Find where the given text appears and provide that cell's center as [X, Y] coordinate. 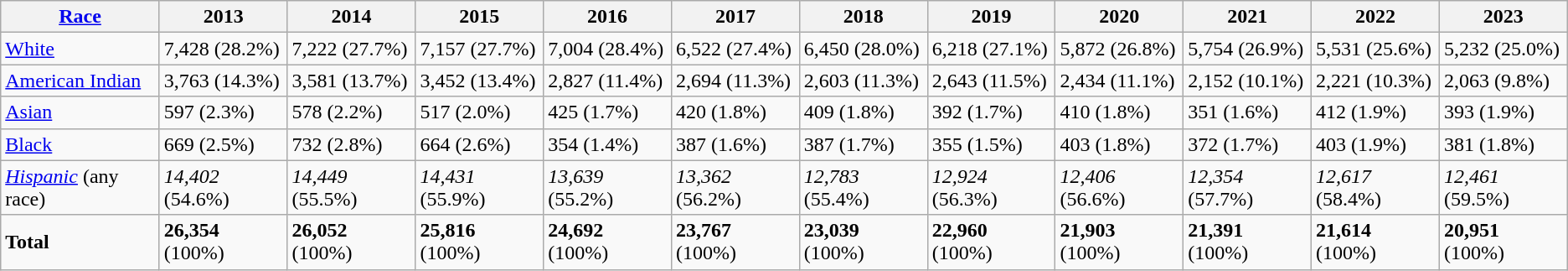
732 (2.8%) [352, 144]
409 (1.8%) [863, 112]
2,434 (11.1%) [1119, 81]
669 (2.5%) [223, 144]
3,581 (13.7%) [352, 81]
578 (2.2%) [352, 112]
2,063 (9.8%) [1503, 81]
7,004 (28.4%) [608, 49]
392 (1.7%) [992, 112]
2019 [992, 17]
410 (1.8%) [1119, 112]
Black [80, 144]
13,639 (55.2%) [608, 188]
3,763 (14.3%) [223, 81]
2,221 (10.3%) [1375, 81]
2,603 (11.3%) [863, 81]
2015 [479, 17]
2022 [1375, 17]
21,614 (100%) [1375, 242]
6,450 (28.0%) [863, 49]
14,431 (55.9%) [479, 188]
5,872 (26.8%) [1119, 49]
14,402 (54.6%) [223, 188]
23,767 (100%) [735, 242]
American Indian [80, 81]
6,522 (27.4%) [735, 49]
2017 [735, 17]
412 (1.9%) [1375, 112]
7,222 (27.7%) [352, 49]
2,152 (10.1%) [1248, 81]
420 (1.8%) [735, 112]
12,783 (55.4%) [863, 188]
22,960 (100%) [992, 242]
2,694 (11.3%) [735, 81]
24,692 (100%) [608, 242]
2014 [352, 17]
403 (1.8%) [1119, 144]
425 (1.7%) [608, 112]
13,362 (56.2%) [735, 188]
2023 [1503, 17]
7,157 (27.7%) [479, 49]
2020 [1119, 17]
14,449 (55.5%) [352, 188]
5,232 (25.0%) [1503, 49]
Hispanic (any race) [80, 188]
381 (1.8%) [1503, 144]
351 (1.6%) [1248, 112]
2016 [608, 17]
517 (2.0%) [479, 112]
387 (1.6%) [735, 144]
12,924 (56.3%) [992, 188]
2,827 (11.4%) [608, 81]
20,951 (100%) [1503, 242]
664 (2.6%) [479, 144]
3,452 (13.4%) [479, 81]
393 (1.9%) [1503, 112]
387 (1.7%) [863, 144]
2018 [863, 17]
597 (2.3%) [223, 112]
26,354 (100%) [223, 242]
26,052 (100%) [352, 242]
2021 [1248, 17]
21,903 (100%) [1119, 242]
355 (1.5%) [992, 144]
5,531 (25.6%) [1375, 49]
White [80, 49]
2013 [223, 17]
Total [80, 242]
403 (1.9%) [1375, 144]
354 (1.4%) [608, 144]
2,643 (11.5%) [992, 81]
Race [80, 17]
7,428 (28.2%) [223, 49]
372 (1.7%) [1248, 144]
21,391 (100%) [1248, 242]
12,406 (56.6%) [1119, 188]
12,617 (58.4%) [1375, 188]
25,816 (100%) [479, 242]
12,461 (59.5%) [1503, 188]
6,218 (27.1%) [992, 49]
Asian [80, 112]
5,754 (26.9%) [1248, 49]
12,354 (57.7%) [1248, 188]
23,039 (100%) [863, 242]
